Scan for the cell matching the given text and deliver its [X, Y] coordinate at center. 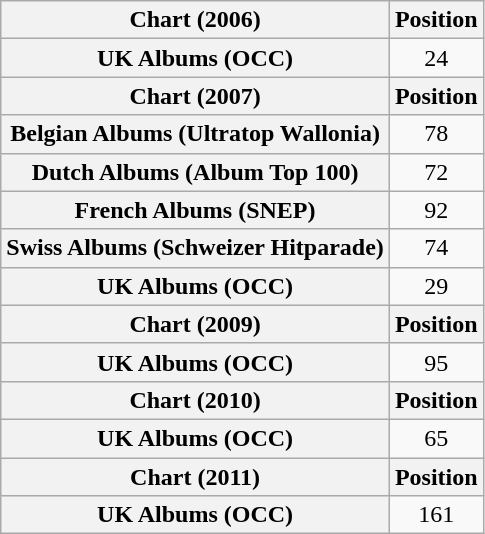
161 [436, 515]
78 [436, 134]
95 [436, 362]
74 [436, 248]
Dutch Albums (Album Top 100) [196, 172]
Chart (2010) [196, 400]
92 [436, 210]
Chart (2007) [196, 96]
Chart (2011) [196, 477]
Belgian Albums (Ultratop Wallonia) [196, 134]
24 [436, 58]
65 [436, 438]
Chart (2009) [196, 324]
72 [436, 172]
Chart (2006) [196, 20]
French Albums (SNEP) [196, 210]
Swiss Albums (Schweizer Hitparade) [196, 248]
29 [436, 286]
